Detect which cell encompasses the target text, then output its (X, Y) center coordinate. 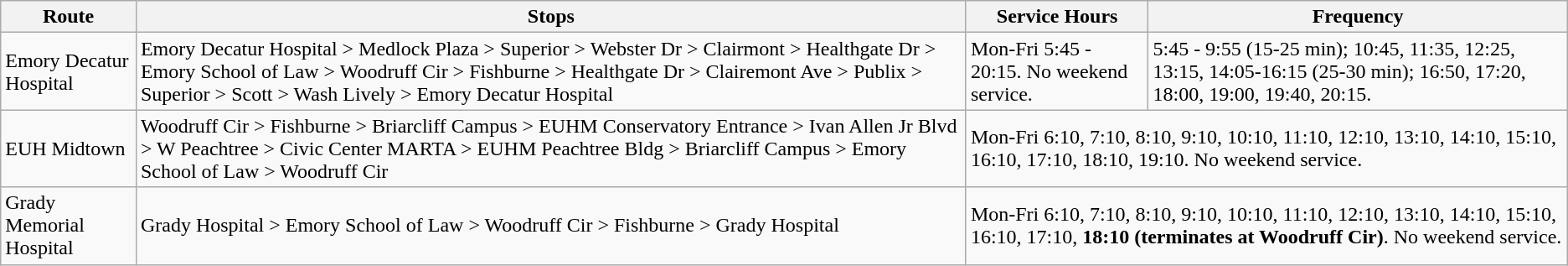
Service Hours (1057, 17)
Grady Memorial Hospital (69, 226)
EUH Midtown (69, 149)
Mon-Fri 6:10, 7:10, 8:10, 9:10, 10:10, 11:10, 12:10, 13:10, 14:10, 15:10, 16:10, 17:10, 18:10, 19:10. No weekend service. (1266, 149)
Mon-Fri 5:45 - 20:15. No weekend service. (1057, 71)
Mon-Fri 6:10, 7:10, 8:10, 9:10, 10:10, 11:10, 12:10, 13:10, 14:10, 15:10, 16:10, 17:10, 18:10 (terminates at Woodruff Cir). No weekend service. (1266, 226)
Route (69, 17)
Stops (551, 17)
Grady Hospital > Emory School of Law > Woodruff Cir > Fishburne > Grady Hospital (551, 226)
5:45 - 9:55 (15-25 min); 10:45, 11:35, 12:25, 13:15, 14:05-16:15 (25-30 min); 16:50, 17:20, 18:00, 19:00, 19:40, 20:15. (1358, 71)
Emory Decatur Hospital (69, 71)
Frequency (1358, 17)
